Extract the (X, Y) coordinate from the center of the cell holding the provided text.  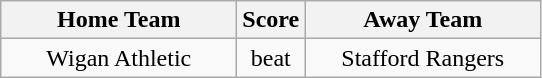
Away Team (423, 20)
beat (271, 58)
Score (271, 20)
Stafford Rangers (423, 58)
Home Team (119, 20)
Wigan Athletic (119, 58)
